Search for the cell housing the specified text and yield its [x, y] center coordinate. 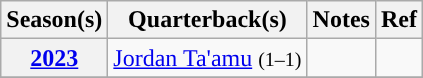
Ref [398, 20]
Quarterback(s) [208, 20]
Season(s) [54, 20]
Notes [341, 20]
Jordan Ta'amu (1–1) [208, 58]
2023 [54, 58]
